Locate the cell with the specified text and output its (x, y) center coordinate. 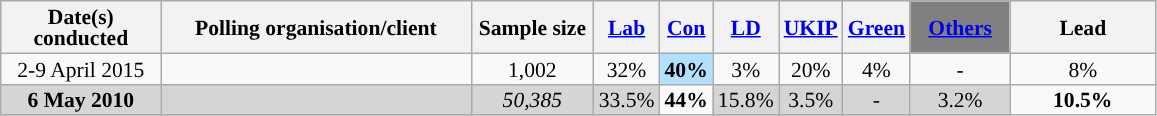
Polling organisation/client (316, 27)
8% (1082, 68)
3% (746, 68)
Green (876, 27)
4% (876, 68)
1,002 (532, 68)
Lead (1082, 27)
LD (746, 27)
Lab (627, 27)
40% (686, 68)
2-9 April 2015 (81, 68)
3.5% (811, 100)
15.8% (746, 100)
32% (627, 68)
Sample size (532, 27)
Date(s)conducted (81, 27)
33.5% (627, 100)
10.5% (1082, 100)
3.2% (960, 100)
44% (686, 100)
UKIP (811, 27)
Con (686, 27)
Others (960, 27)
20% (811, 68)
50,385 (532, 100)
6 May 2010 (81, 100)
